Capture the cell that displays the provided text and extract its [X, Y] central coordinate. 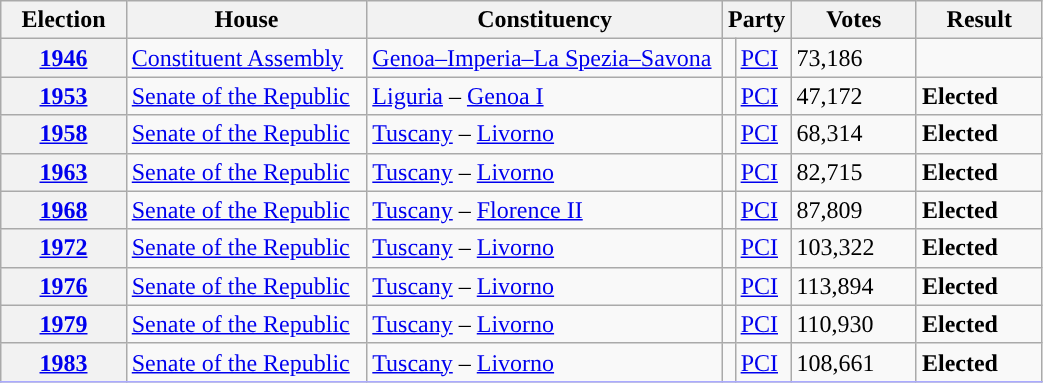
1983 [64, 362]
47,172 [854, 96]
68,314 [854, 134]
110,930 [854, 324]
Votes [854, 20]
82,715 [854, 172]
108,661 [854, 362]
103,322 [854, 248]
1963 [64, 172]
73,186 [854, 58]
1953 [64, 96]
Result [979, 20]
Tuscany – Florence II [545, 210]
87,809 [854, 210]
Constituent Assembly [246, 58]
Party [756, 20]
1972 [64, 248]
113,894 [854, 286]
Election [64, 20]
1968 [64, 210]
Genoa–Imperia–La Spezia–Savona [545, 58]
Liguria – Genoa I [545, 96]
1946 [64, 58]
1958 [64, 134]
Constituency [545, 20]
1979 [64, 324]
1976 [64, 286]
House [246, 20]
